Capture the cell that displays the provided text and extract its (x, y) central coordinate. 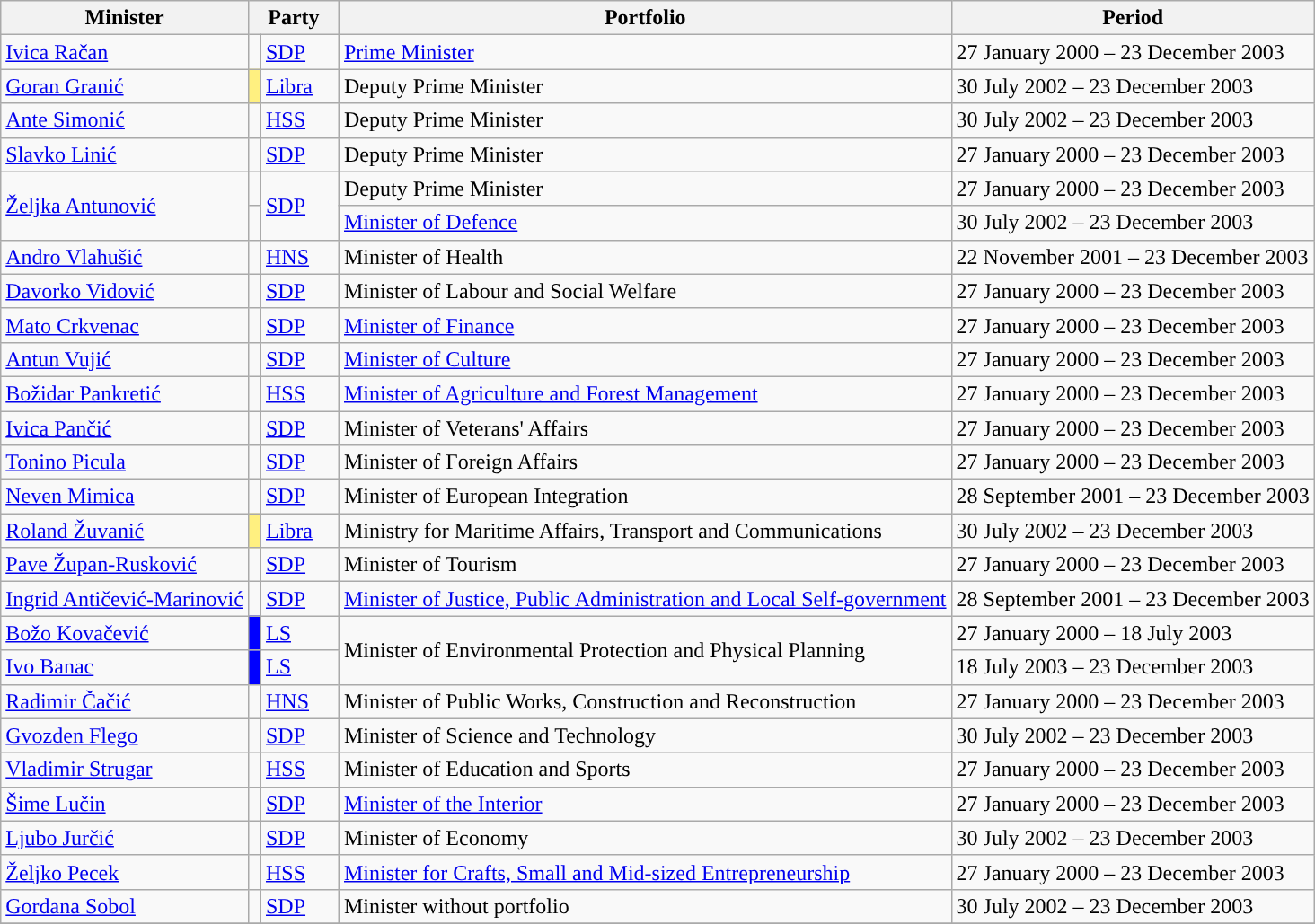
Prime Minister (645, 52)
Goran Granić (125, 86)
Mato Crkvenac (125, 325)
Minister of Economy (645, 838)
Pave Župan-Rusković (125, 565)
Željka Antunović (125, 206)
Minister of Culture (645, 359)
Ivo Banac (125, 667)
Party (293, 18)
Minister of Environmental Protection and Physical Planning (645, 650)
Minister of Veterans' Affairs (645, 428)
Minister of Agriculture and Forest Management (645, 393)
22 November 2001 – 23 December 2003 (1133, 257)
Period (1133, 18)
18 July 2003 – 23 December 2003 (1133, 667)
Minister of Science and Technology (645, 735)
Vladimir Strugar (125, 770)
Tonino Picula (125, 462)
Minister of Tourism (645, 565)
Božo Kovačević (125, 633)
Ivica Račan (125, 52)
Minister (125, 18)
Gvozden Flego (125, 735)
Ljubo Jurčić (125, 838)
Neven Mimica (125, 497)
Minister of Public Works, Construction and Reconstruction (645, 701)
Portfolio (645, 18)
Minister of Finance (645, 325)
Minister without portfolio (645, 906)
27 January 2000 – 18 July 2003 (1133, 633)
Slavko Linić (125, 154)
Minister of Foreign Affairs (645, 462)
Ante Simonić (125, 120)
Šime Lučin (125, 804)
Minister of Health (645, 257)
Minister of the Interior (645, 804)
Minister of Defence (645, 223)
Radimir Čačić (125, 701)
Roland Žuvanić (125, 531)
Minister of Labour and Social Welfare (645, 291)
Gordana Sobol (125, 906)
Ivica Pančić (125, 428)
Minister of Justice, Public Administration and Local Self-government (645, 599)
Minister for Crafts, Small and Mid-sized Entrepreneurship (645, 872)
Božidar Pankretić (125, 393)
Davorko Vidović (125, 291)
Ministry for Maritime Affairs, Transport and Communications (645, 531)
Antun Vujić (125, 359)
Ingrid Antičević-Marinović (125, 599)
Minister of Education and Sports (645, 770)
Željko Pecek (125, 872)
Andro Vlahušić (125, 257)
Minister of European Integration (645, 497)
